Return the [x, y] coordinate for the center point of the cell that contains the specified text.  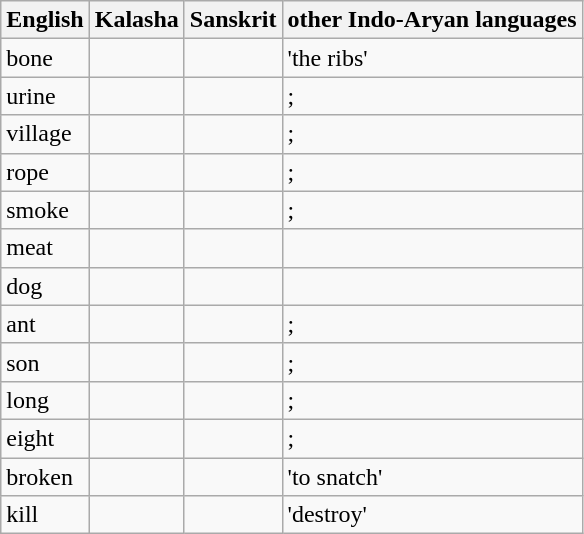
long [45, 400]
'to snatch' [432, 477]
English [45, 20]
rope [45, 172]
kill [45, 515]
ant [45, 324]
eight [45, 438]
smoke [45, 210]
'the ribs' [432, 58]
bone [45, 58]
'destroy' [432, 515]
other Indo-Aryan languages [432, 20]
Kalasha [136, 20]
village [45, 134]
urine [45, 96]
meat [45, 248]
dog [45, 286]
Sanskrit [233, 20]
broken [45, 477]
son [45, 362]
